Search for the cell housing the specified text and yield its [x, y] center coordinate. 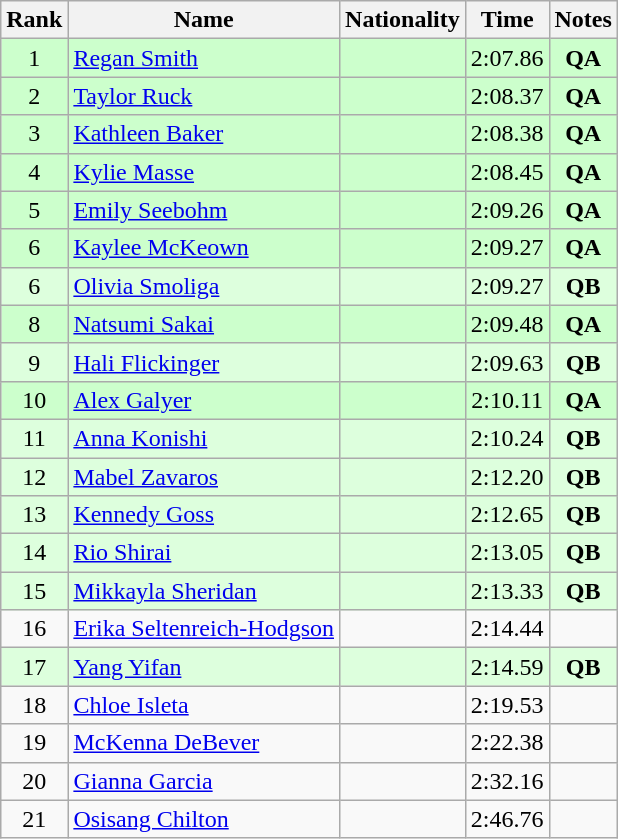
12 [34, 477]
Nationality [403, 20]
2:14.44 [507, 629]
Yang Yifan [204, 667]
14 [34, 553]
Alex Galyer [204, 400]
20 [34, 781]
15 [34, 591]
2:10.11 [507, 400]
Erika Seltenreich-Hodgson [204, 629]
21 [34, 819]
McKenna DeBever [204, 743]
Hali Flickinger [204, 362]
13 [34, 515]
3 [34, 134]
2:14.59 [507, 667]
Kylie Masse [204, 172]
Natsumi Sakai [204, 324]
Emily Seebohm [204, 210]
11 [34, 438]
2:12.65 [507, 515]
Mikkayla Sheridan [204, 591]
4 [34, 172]
Name [204, 20]
Anna Konishi [204, 438]
17 [34, 667]
Kaylee McKeown [204, 248]
19 [34, 743]
8 [34, 324]
2:22.38 [507, 743]
16 [34, 629]
2:09.48 [507, 324]
Rio Shirai [204, 553]
2:08.37 [507, 96]
Chloe Isleta [204, 705]
2:46.76 [507, 819]
2 [34, 96]
Mabel Zavaros [204, 477]
Regan Smith [204, 58]
5 [34, 210]
Osisang Chilton [204, 819]
Kennedy Goss [204, 515]
2:09.26 [507, 210]
Notes [583, 20]
2:12.20 [507, 477]
2:32.16 [507, 781]
10 [34, 400]
2:19.53 [507, 705]
18 [34, 705]
2:13.33 [507, 591]
2:08.45 [507, 172]
Time [507, 20]
Kathleen Baker [204, 134]
2:07.86 [507, 58]
2:09.63 [507, 362]
2:10.24 [507, 438]
Gianna Garcia [204, 781]
9 [34, 362]
2:13.05 [507, 553]
2:08.38 [507, 134]
1 [34, 58]
Taylor Ruck [204, 96]
Rank [34, 20]
Olivia Smoliga [204, 286]
